Scan for the cell matching the given text and deliver its (x, y) coordinate at center. 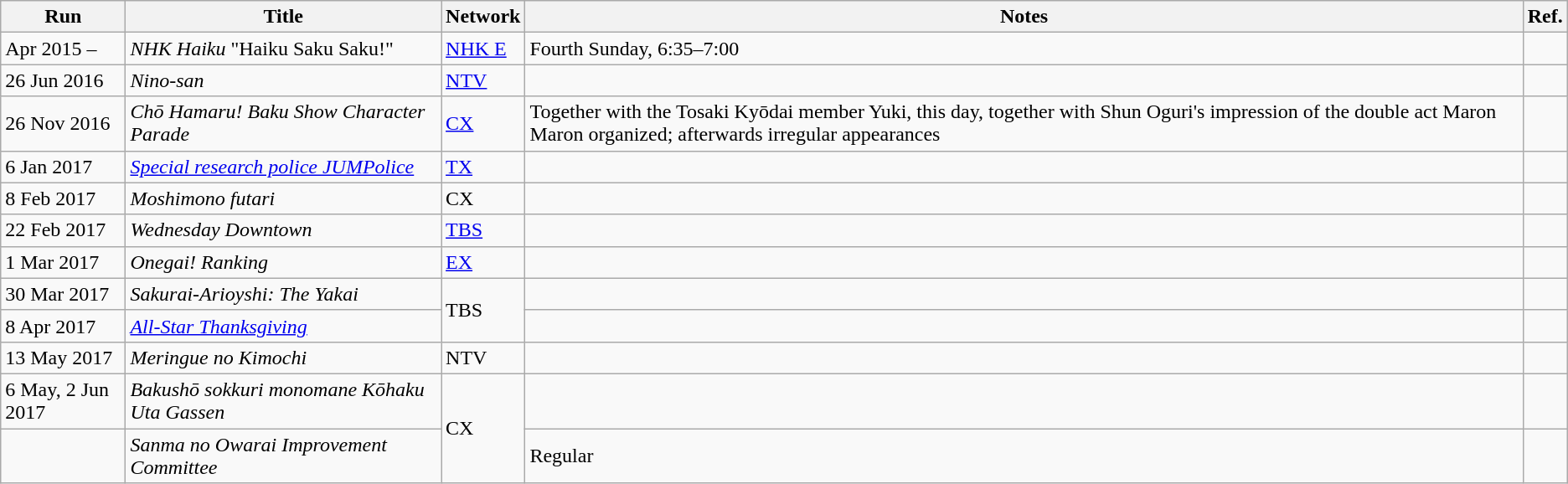
Sakurai-Arioyshi: The Yakai (283, 294)
8 Feb 2017 (64, 198)
EX (483, 262)
TX (483, 167)
Bakushō sokkuri monomane Kōhaku Uta Gassen (283, 400)
Sanma no Owarai Improvement Committee (283, 456)
Notes (1024, 17)
30 Mar 2017 (64, 294)
NHK E (483, 49)
Run (64, 17)
Ref. (1545, 17)
6 May, 2 Jun 2017 (64, 400)
Chō Hamaru! Baku Show Character Parade (283, 124)
1 Mar 2017 (64, 262)
26 Nov 2016 (64, 124)
13 May 2017 (64, 358)
Network (483, 17)
Special research police JUMPolice (283, 167)
NHK Haiku "Haiku Saku Saku!" (283, 49)
8 Apr 2017 (64, 326)
Title (283, 17)
6 Jan 2017 (64, 167)
Moshimono futari (283, 198)
All-Star Thanksgiving (283, 326)
Apr 2015 – (64, 49)
Regular (1024, 456)
Nino-san (283, 80)
22 Feb 2017 (64, 230)
Fourth Sunday, 6:35–7:00 (1024, 49)
Wednesday Downtown (283, 230)
Meringue no Kimochi (283, 358)
26 Jun 2016 (64, 80)
Onegai! Ranking (283, 262)
